From the cell containing the given text, extract its center point as (X, Y) coordinate. 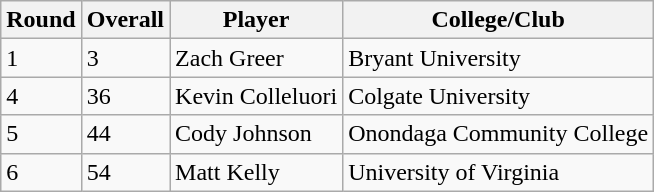
Bryant University (498, 58)
Matt Kelly (256, 172)
College/Club (498, 20)
4 (41, 96)
5 (41, 134)
36 (125, 96)
54 (125, 172)
Zach Greer (256, 58)
3 (125, 58)
Kevin Colleluori (256, 96)
Round (41, 20)
1 (41, 58)
Cody Johnson (256, 134)
Overall (125, 20)
6 (41, 172)
Onondaga Community College (498, 134)
44 (125, 134)
University of Virginia (498, 172)
Player (256, 20)
Colgate University (498, 96)
